Determine the [X, Y] coordinate at the center of the cell enclosing the given text.  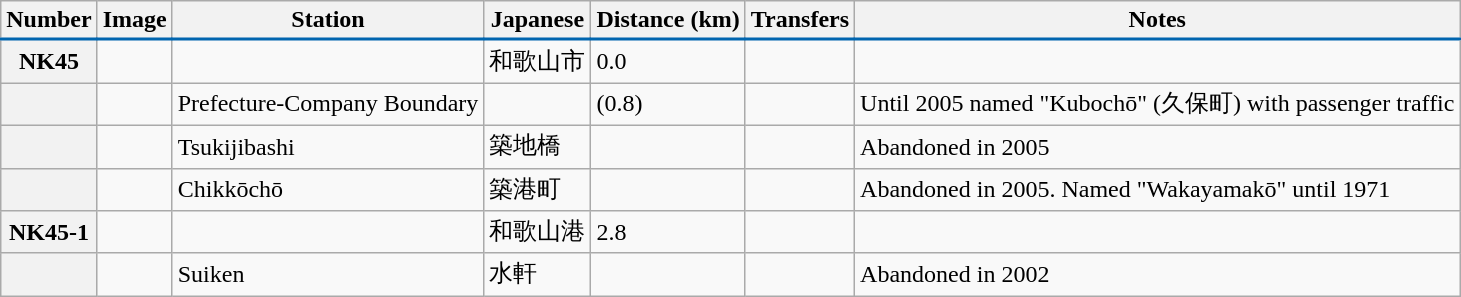
Abandoned in 2002 [1158, 274]
2.8 [668, 232]
NK45 [49, 62]
Suiken [328, 274]
Transfers [800, 20]
NK45-1 [49, 232]
和歌山市 [538, 62]
Until 2005 named "Kubochō" (久保町) with passenger traffic [1158, 104]
和歌山港 [538, 232]
築港町 [538, 190]
Image [134, 20]
(0.8) [668, 104]
築地橋 [538, 146]
Abandoned in 2005. Named "Wakayamakō" until 1971 [1158, 190]
0.0 [668, 62]
Tsukijibashi [328, 146]
Station [328, 20]
Prefecture-Company Boundary [328, 104]
Japanese [538, 20]
Abandoned in 2005 [1158, 146]
Chikkōchō [328, 190]
Number [49, 20]
水軒 [538, 274]
Notes [1158, 20]
Distance (km) [668, 20]
